Return the [x, y] coordinate for the center point of the cell that contains the specified text.  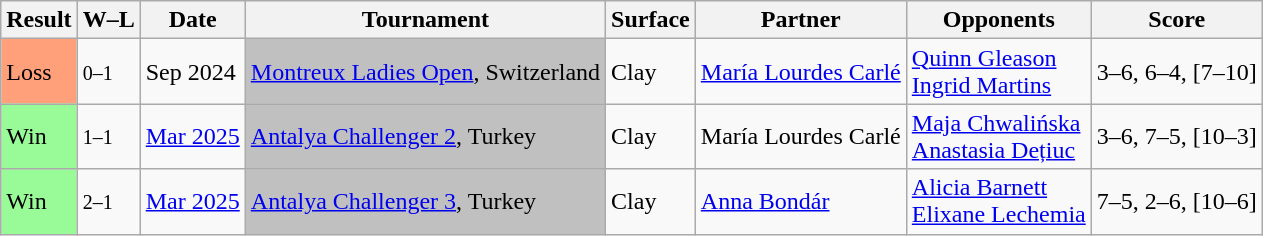
1–1 [108, 136]
Maja Chwalińska Anastasia Dețiuc [998, 136]
Result [39, 20]
Tournament [425, 20]
Montreux Ladies Open, Switzerland [425, 72]
Antalya Challenger 2, Turkey [425, 136]
7–5, 2–6, [10–6] [1176, 202]
Quinn Gleason Ingrid Martins [998, 72]
W–L [108, 20]
Score [1176, 20]
Date [192, 20]
Surface [651, 20]
Sep 2024 [192, 72]
2–1 [108, 202]
Alicia Barnett Elixane Lechemia [998, 202]
Antalya Challenger 3, Turkey [425, 202]
3–6, 6–4, [7–10] [1176, 72]
0–1 [108, 72]
Anna Bondár [800, 202]
Loss [39, 72]
Partner [800, 20]
3–6, 7–5, [10–3] [1176, 136]
Opponents [998, 20]
